Locate the cell with the specified text and output its (x, y) center coordinate. 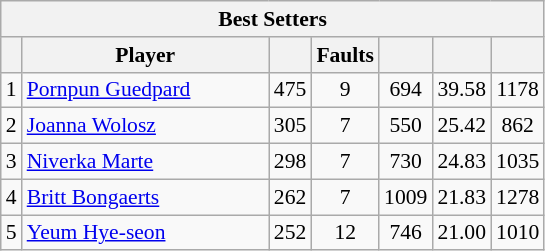
12 (345, 233)
21.00 (462, 233)
Niverka Marte (146, 162)
550 (406, 126)
24.83 (462, 162)
4 (12, 197)
2 (12, 126)
Britt Bongaerts (146, 197)
1009 (406, 197)
1010 (518, 233)
3 (12, 162)
1035 (518, 162)
1178 (518, 90)
305 (290, 126)
862 (518, 126)
252 (290, 233)
1 (12, 90)
Joanna Wolosz (146, 126)
1278 (518, 197)
Faults (345, 55)
694 (406, 90)
730 (406, 162)
Best Setters (273, 19)
25.42 (462, 126)
262 (290, 197)
39.58 (462, 90)
9 (345, 90)
746 (406, 233)
475 (290, 90)
Pornpun Guedpard (146, 90)
298 (290, 162)
Yeum Hye-seon (146, 233)
5 (12, 233)
21.83 (462, 197)
Player (146, 55)
